Scan for the cell matching the given text and deliver its (x, y) coordinate at center. 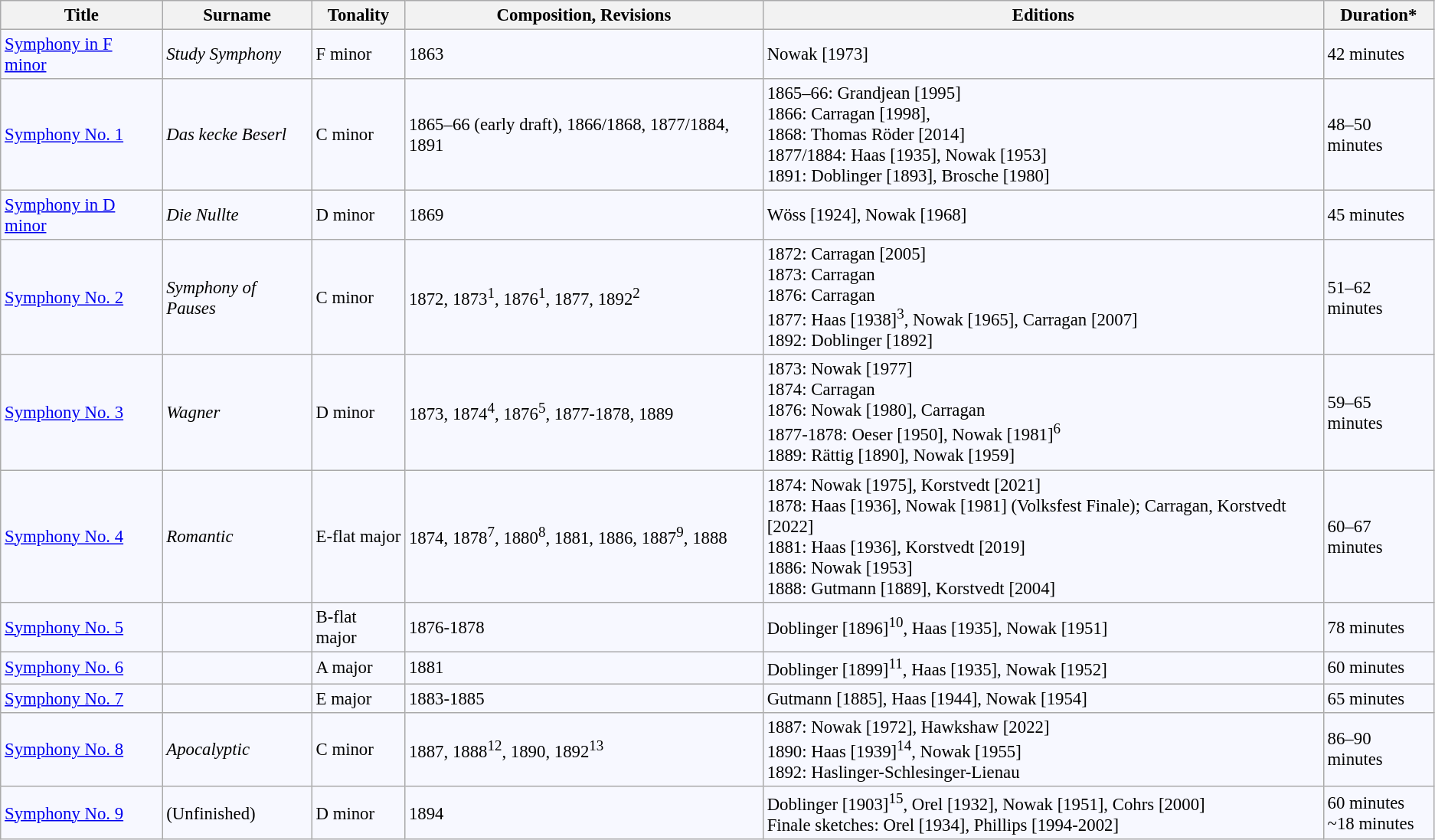
1894 (584, 813)
Romantic (237, 536)
Symphony No. 9 (81, 813)
1865–66: Grandjean [1995]1866: Carragan [1998],1868: Thomas Röder [2014]1877/1884: Haas [1935], Nowak [1953]1891: Doblinger [1893], Brosche [1980] (1043, 135)
1887: Nowak [1972], Hawkshaw [2022]1890: Haas [1939]14, Nowak [1955]1892: Haslinger-Schlesinger-Lienau (1043, 750)
(Unfinished) (237, 813)
Symphony in D minor (81, 216)
B-flat major (358, 626)
1887, 188812, 1890, 189213 (584, 750)
Study Symphony (237, 55)
1881 (584, 668)
Symphony No. 2 (81, 297)
65 minutes (1378, 698)
Wagner (237, 413)
Wöss [1924], Nowak [1968] (1043, 216)
1872, 18731, 18761, 1877, 18922 (584, 297)
86–90 minutes (1378, 750)
1873: Nowak [1977]1874: Carragan1876: Nowak [1980], Carragan 1877-1878: Oeser [1950], Nowak [1981]61889: Rättig [1890], Nowak [1959] (1043, 413)
Tonality (358, 15)
Symphony No. 6 (81, 668)
Symphony No. 8 (81, 750)
Symphony No. 7 (81, 698)
48–50 minutes (1378, 135)
45 minutes (1378, 216)
A major (358, 668)
Surname (237, 15)
59–65 minutes (1378, 413)
60 minutes~18 minutes (1378, 813)
1883-1885 (584, 698)
1872: Carragan [2005]1873: Carragan1876: Carragan1877: Haas [1938]3, Nowak [1965], Carragan [2007]1892: Doblinger [1892] (1043, 297)
Editions (1043, 15)
Duration* (1378, 15)
E major (358, 698)
Apocalyptic (237, 750)
Symphony No. 1 (81, 135)
Composition, Revisions (584, 15)
78 minutes (1378, 626)
1863 (584, 55)
51–62 minutes (1378, 297)
Doblinger [1896]10, Haas [1935], Nowak [1951] (1043, 626)
E-flat major (358, 536)
Title (81, 15)
1865–66 (early draft), 1866/1868, 1877/1884, 1891 (584, 135)
1876-1878 (584, 626)
Nowak [1973] (1043, 55)
Doblinger [1899]11, Haas [1935], Nowak [1952] (1043, 668)
Symphony No. 5 (81, 626)
F minor (358, 55)
1869 (584, 216)
Das kecke Beserl (237, 135)
Doblinger [1903]15, Orel [1932], Nowak [1951], Cohrs [2000] Finale sketches: Orel [1934], Phillips [1994-2002] (1043, 813)
Die Nullte (237, 216)
Symphony No. 4 (81, 536)
Symphony of Pauses (237, 297)
1874, 18787, 18808, 1881, 1886, 18879, 1888 (584, 536)
60 minutes (1378, 668)
Symphony No. 3 (81, 413)
1873, 18744, 18765, 1877-1878, 1889 (584, 413)
Gutmann [1885], Haas [1944], Nowak [1954] (1043, 698)
42 minutes (1378, 55)
60–67 minutes (1378, 536)
Symphony in F minor (81, 55)
